Provide the [x, y] coordinate of the cell's center where the given text is located.  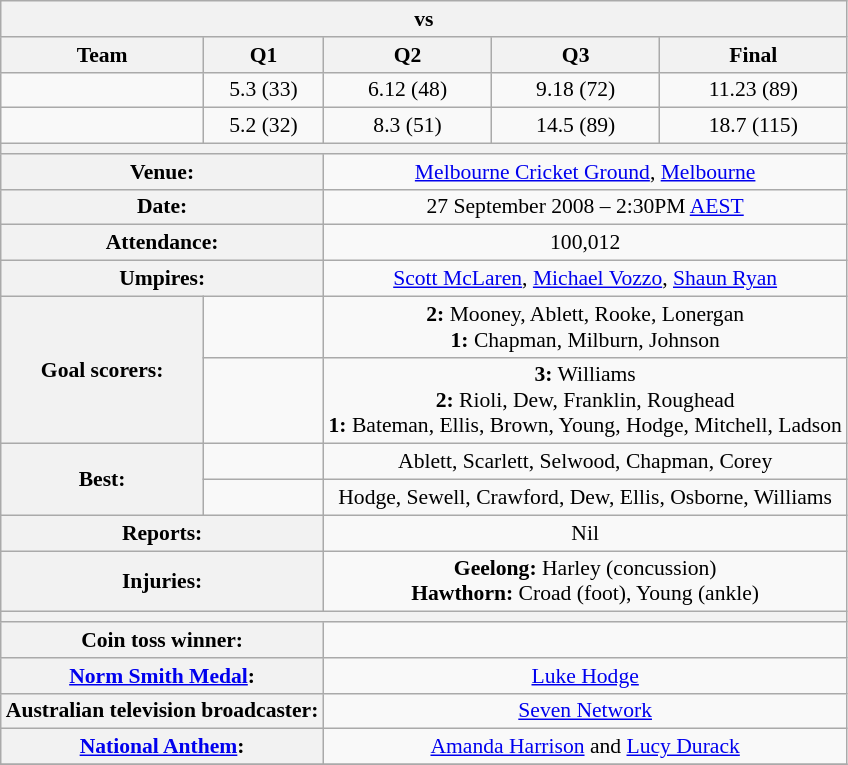
Q2 [407, 55]
Attendance: [162, 243]
Luke Hodge [584, 676]
100,012 [584, 243]
Umpires: [162, 279]
vs [424, 19]
Q3 [576, 55]
Melbourne Cricket Ground, Melbourne [584, 172]
9.18 (72) [576, 90]
Date: [162, 207]
Geelong: Harley (concussion)Hawthorn: Croad (foot), Young (ankle) [584, 582]
2: Mooney, Ablett, Rooke, Lonergan1: Chapman, Milburn, Johnson [584, 326]
Team [102, 55]
Final [754, 55]
14.5 (89) [576, 126]
5.2 (32) [263, 126]
Goal scorers: [102, 370]
3: Williams2: Rioli, Dew, Franklin, Roughead1: Bateman, Ellis, Brown, Young, Hodge, Mitchell, Ladson [584, 400]
Seven Network [584, 711]
Norm Smith Medal: [162, 676]
Best: [102, 480]
Q1 [263, 55]
Ablett, Scarlett, Selwood, Chapman, Corey [584, 462]
Venue: [162, 172]
Scott McLaren, Michael Vozzo, Shaun Ryan [584, 279]
27 September 2008 – 2:30PM AEST [584, 207]
18.7 (115) [754, 126]
Hodge, Sewell, Crawford, Dew, Ellis, Osborne, Williams [584, 498]
Nil [584, 533]
Australian television broadcaster: [162, 711]
Coin toss winner: [162, 640]
National Anthem: [162, 747]
Injuries: [162, 582]
Reports: [162, 533]
11.23 (89) [754, 90]
Amanda Harrison and Lucy Durack [584, 747]
6.12 (48) [407, 90]
8.3 (51) [407, 126]
5.3 (33) [263, 90]
